Provide the (x, y) coordinate of the cell's center where the given text is located.  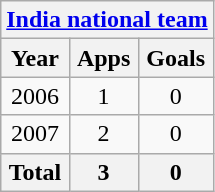
2 (104, 134)
Apps (104, 58)
2007 (35, 134)
Goals (176, 58)
3 (104, 172)
Total (35, 172)
Year (35, 58)
India national team (107, 20)
1 (104, 96)
2006 (35, 96)
